For the text-containing cell, return its midpoint in (x, y) coordinate format. 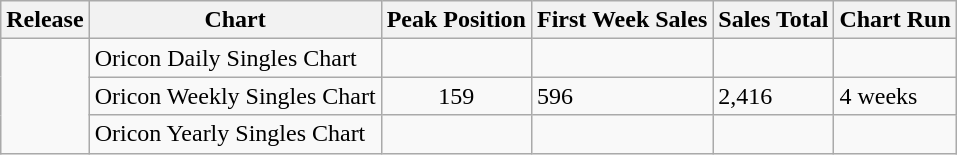
Chart Run (895, 20)
Chart (235, 20)
First Week Sales (622, 20)
159 (456, 96)
Oricon Yearly Singles Chart (235, 134)
Sales Total (774, 20)
596 (622, 96)
Oricon Weekly Singles Chart (235, 96)
2,416 (774, 96)
Peak Position (456, 20)
4 weeks (895, 96)
Oricon Daily Singles Chart (235, 58)
Release (45, 20)
